Identify which cell holds the provided text, then report its [X, Y] central coordinate. 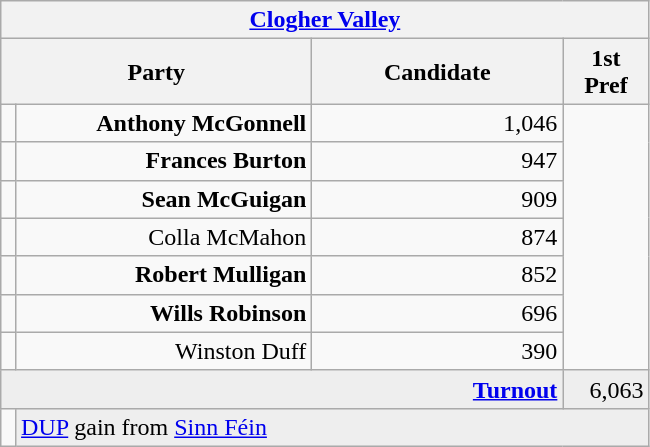
Frances Burton [164, 161]
Robert Mulligan [164, 275]
DUP gain from Sinn Féin [332, 427]
Anthony McGonnell [164, 123]
874 [438, 237]
Party [156, 72]
Colla McMahon [164, 237]
Candidate [438, 72]
947 [438, 161]
Clogher Valley [325, 20]
Wills Robinson [164, 313]
909 [438, 199]
696 [438, 313]
852 [438, 275]
Winston Duff [164, 351]
Turnout [282, 389]
Sean McGuigan [164, 199]
1st Pref [606, 72]
1,046 [438, 123]
6,063 [606, 389]
390 [438, 351]
